Extract the (x, y) coordinate from the center of the cell holding the provided text.  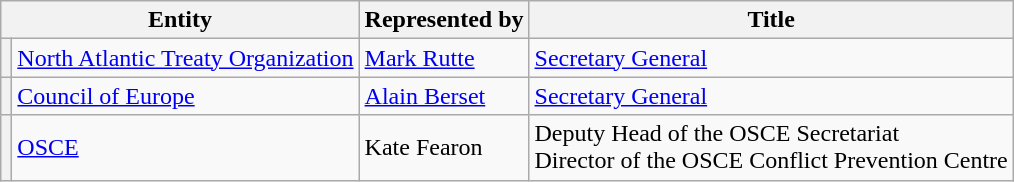
Mark Rutte (444, 58)
North Atlantic Treaty Organization (186, 58)
Deputy Head of the OSCE SecretariatDirector of the OSCE Conflict Prevention Centre (771, 148)
Kate Fearon (444, 148)
OSCE (186, 148)
Represented by (444, 20)
Entity (180, 20)
Title (771, 20)
Alain Berset (444, 96)
Council of Europe (186, 96)
